Pinpoint the cell where the given text exists, returning its (X, Y) midpoint coordinate. 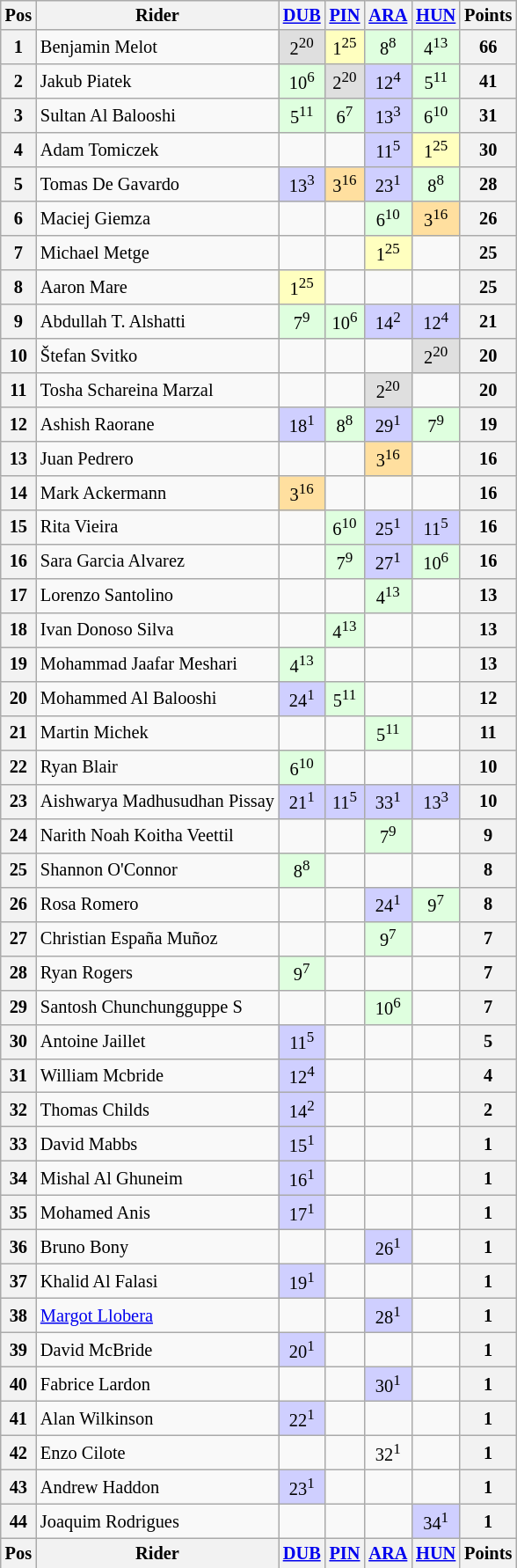
David McBride (157, 1350)
42 (18, 1452)
Sara Garcia Alvarez (157, 561)
Ryan Blair (157, 767)
211 (302, 801)
Lorenzo Santolino (157, 595)
36 (18, 1246)
191 (302, 1281)
17 (18, 595)
Joaquim Rodrigues (157, 1520)
43 (18, 1487)
Aishwarya Madhusudhan Pissay (157, 801)
6 (18, 218)
Santosh Chunchungguppe S (157, 1007)
Antoine Jaillet (157, 1042)
Enzo Cilote (157, 1452)
Adam Tomiczek (157, 150)
37 (18, 1281)
251 (388, 526)
Rosa Romero (157, 905)
Martin Michek (157, 732)
Štefan Svitko (157, 355)
35 (18, 1213)
23 (18, 801)
Aaron Mare (157, 287)
Mark Ackermann (157, 493)
331 (388, 801)
Jakub Piatek (157, 81)
Juan Pedrero (157, 458)
Andrew Haddon (157, 1487)
Michael Metge (157, 253)
34 (18, 1177)
Fabrice Lardon (157, 1383)
161 (302, 1177)
Narith Noah Koitha Veettil (157, 836)
Mishal Al Ghuneim (157, 1177)
181 (302, 424)
Tosha Schareina Marzal (157, 391)
3 (18, 116)
Shannon O'Connor (157, 869)
38 (18, 1315)
40 (18, 1383)
Ryan Rogers (157, 973)
281 (388, 1315)
Bruno Bony (157, 1246)
Mohamed Anis (157, 1213)
14 (18, 493)
15 (18, 526)
33 (18, 1144)
151 (302, 1144)
32 (18, 1110)
321 (388, 1452)
Maciej Giemza (157, 218)
67 (345, 116)
Mohammed Al Balooshi (157, 699)
66 (488, 48)
201 (302, 1350)
29 (18, 1007)
271 (388, 561)
44 (18, 1520)
David Mabbs (157, 1144)
24 (18, 836)
Ivan Donoso Silva (157, 630)
Ashish Raorane (157, 424)
Khalid Al Falasi (157, 1281)
Thomas Childs (157, 1110)
Abdullah T. Alshatti (157, 322)
Alan Wilkinson (157, 1418)
22 (18, 767)
Mohammad Jaafar Meshari (157, 663)
Christian España Muñoz (157, 938)
Tomas De Gavardo (157, 185)
27 (18, 938)
18 (18, 630)
291 (388, 424)
Benjamin Melot (157, 48)
221 (302, 1418)
341 (436, 1520)
171 (302, 1213)
Rita Vieira (157, 526)
Sultan Al Balooshi (157, 116)
261 (388, 1246)
301 (388, 1383)
Margot Llobera (157, 1315)
William Mcbride (157, 1075)
39 (18, 1350)
